From the cell containing the given text, extract its center point as (x, y) coordinate. 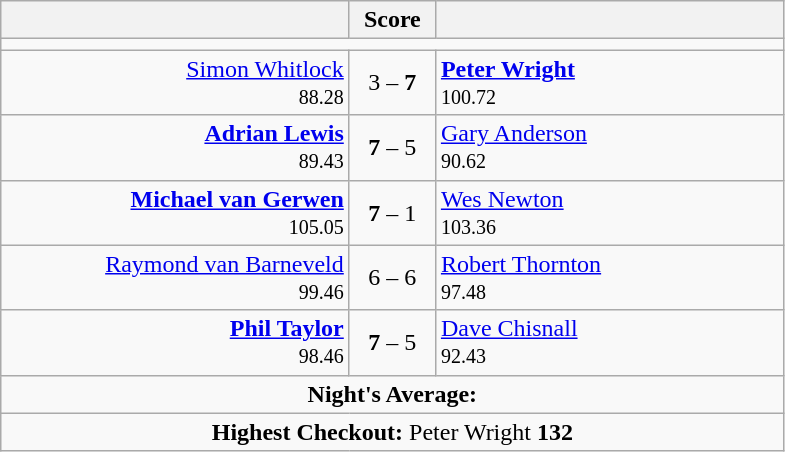
Wes Newton 103.36 (610, 212)
Adrian Lewis 89.43 (176, 148)
Score (392, 20)
Gary Anderson 90.62 (610, 148)
3 – 7 (392, 82)
7 – 1 (392, 212)
Night's Average: (392, 394)
Simon Whitlock 88.28 (176, 82)
Phil Taylor 98.46 (176, 342)
Peter Wright 100.72 (610, 82)
Raymond van Barneveld 99.46 (176, 278)
Dave Chisnall 92.43 (610, 342)
6 – 6 (392, 278)
Robert Thornton 97.48 (610, 278)
Highest Checkout: Peter Wright 132 (392, 432)
Michael van Gerwen 105.05 (176, 212)
